Identify which cell holds the provided text, then report its [X, Y] central coordinate. 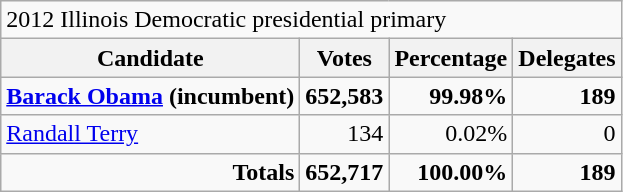
Votes [344, 58]
134 [344, 134]
Randall Terry [150, 134]
2012 Illinois Democratic presidential primary [311, 20]
Delegates [567, 58]
0.02% [451, 134]
100.00% [451, 172]
Barack Obama (incumbent) [150, 96]
652,717 [344, 172]
Candidate [150, 58]
Totals [150, 172]
0 [567, 134]
652,583 [344, 96]
Percentage [451, 58]
99.98% [451, 96]
